Determine the (X, Y) coordinate at the center of the cell enclosing the given text.  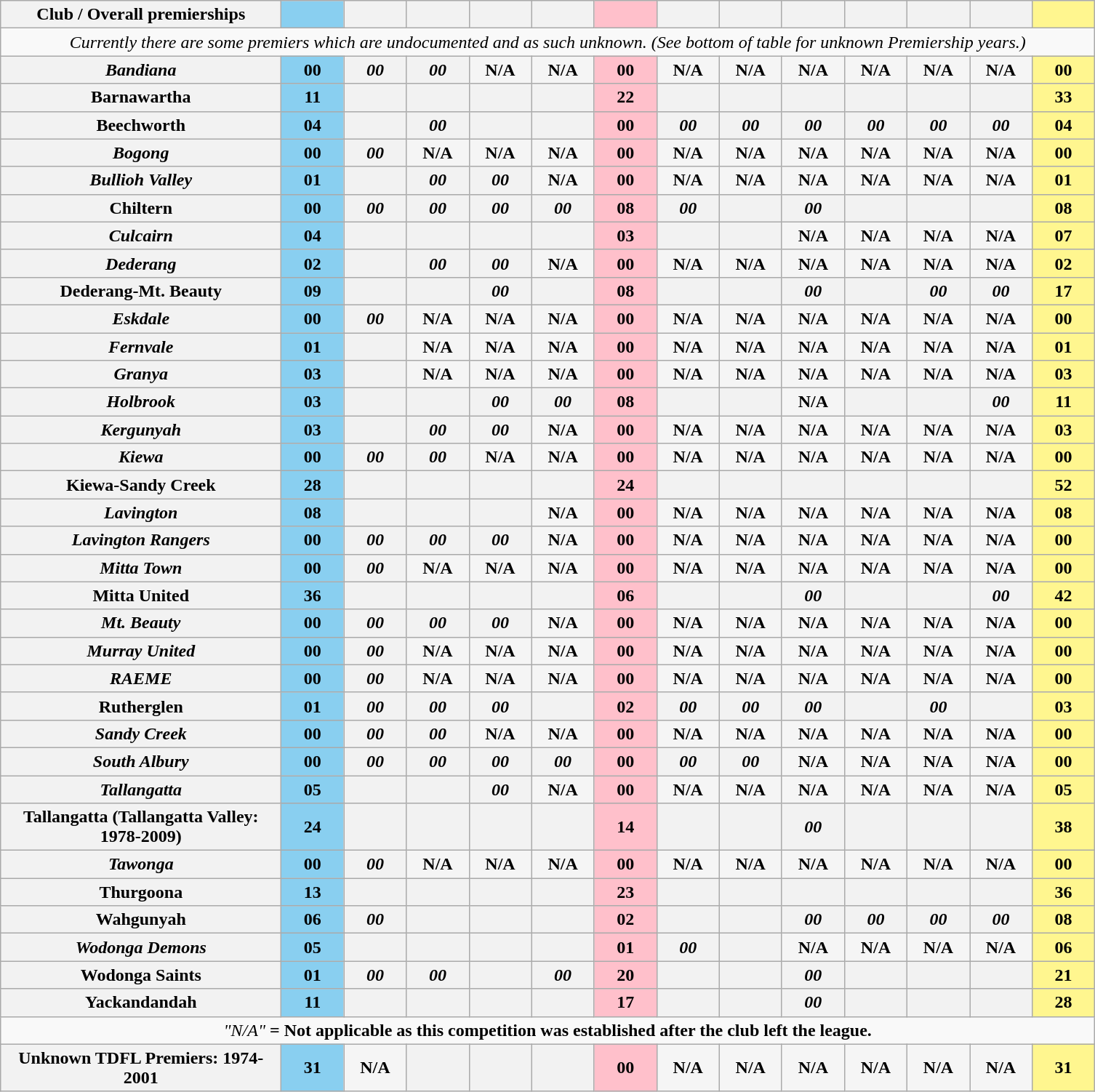
52 (1064, 485)
Tallangatta (141, 789)
Wahgunyah (141, 920)
Culcairn (141, 236)
Fernvale (141, 347)
"N/A" = Not applicable as this competition was established after the club left the league. (548, 1030)
Thurgoona (141, 892)
Sandy Creek (141, 734)
Bandiana (141, 70)
Mitta Town (141, 568)
Currently there are some premiers which are undocumented and as such unknown. (See bottom of table for unknown Premiership years.) (548, 42)
Yackandandah (141, 1003)
38 (1064, 827)
Holbrook (141, 402)
Unknown TDFL Premiers: 1974-2001 (141, 1067)
Wodonga Saints (141, 975)
22 (625, 97)
Tallangatta (Tallangatta Valley: 1978-2009) (141, 827)
14 (625, 827)
Lavington (141, 513)
09 (313, 291)
21 (1064, 975)
33 (1064, 97)
13 (313, 892)
Lavington Rangers (141, 540)
Chiltern (141, 208)
Kiewa (141, 457)
42 (1064, 595)
20 (625, 975)
23 (625, 892)
Beechworth (141, 125)
Dederang-Mt. Beauty (141, 291)
Tawonga (141, 864)
Rutherglen (141, 706)
Murray United (141, 651)
Kiewa-Sandy Creek (141, 485)
Granya (141, 374)
Kergunyah (141, 430)
Mitta United (141, 595)
South Albury (141, 761)
Bogong (141, 153)
Dederang (141, 263)
Eskdale (141, 318)
RAEME (141, 678)
Mt. Beauty (141, 623)
Barnawartha (141, 97)
Wodonga Demons (141, 947)
07 (1064, 236)
Bullioh Valley (141, 180)
Club / Overall premierships (141, 15)
